Determine the [x, y] coordinate at the center of the cell enclosing the given text.  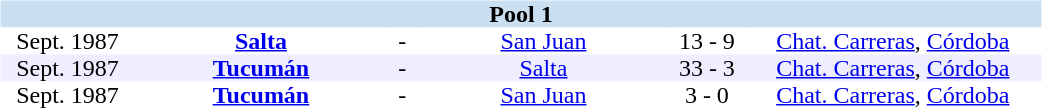
13 - 9 [707, 42]
3 - 0 [707, 96]
33 - 3 [707, 68]
Pool 1 [520, 14]
